Capture the cell that displays the provided text and extract its [X, Y] central coordinate. 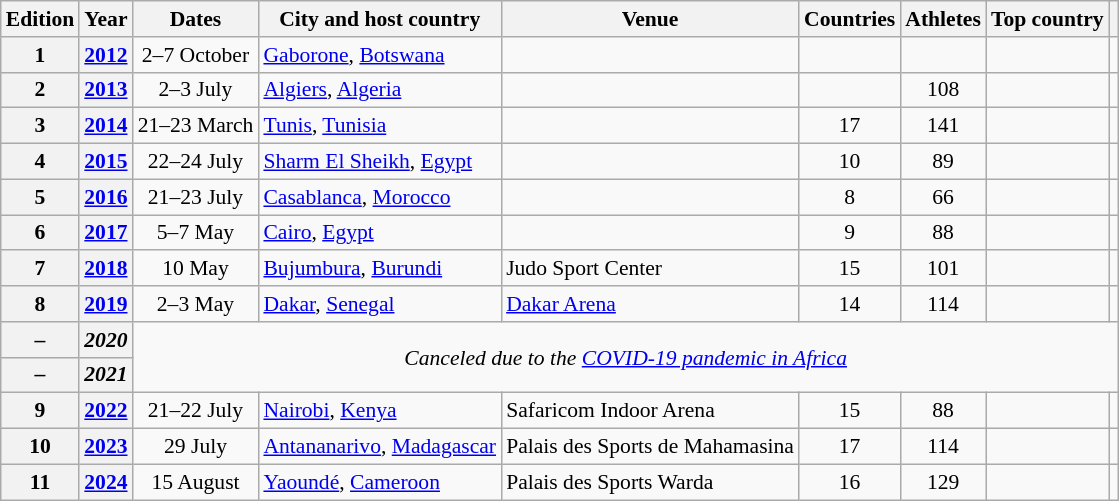
2015 [106, 162]
Athletes [943, 19]
3 [40, 126]
City and host country [380, 19]
11 [40, 482]
Dakar, Senegal [380, 304]
21–23 March [196, 126]
2012 [106, 55]
Palais des Sports de Mahamasina [650, 447]
Yaoundé, Cameroon [380, 482]
2–3 July [196, 90]
16 [850, 482]
Top country [1048, 19]
5–7 May [196, 233]
Countries [850, 19]
2018 [106, 269]
2020 [106, 340]
Tunis, Tunisia [380, 126]
2014 [106, 126]
Algiers, Algeria [380, 90]
Canceled due to the COVID-19 pandemic in Africa [626, 358]
6 [40, 233]
29 July [196, 447]
2–3 May [196, 304]
2013 [106, 90]
2017 [106, 233]
Nairobi, Kenya [380, 411]
21–23 July [196, 197]
2–7 October [196, 55]
129 [943, 482]
Palais des Sports Warda [650, 482]
141 [943, 126]
Edition [40, 19]
2019 [106, 304]
2024 [106, 482]
21–22 July [196, 411]
1 [40, 55]
2022 [106, 411]
89 [943, 162]
2016 [106, 197]
Casablanca, Morocco [380, 197]
Cairo, Egypt [380, 233]
Dakar Arena [650, 304]
Dates [196, 19]
15 August [196, 482]
101 [943, 269]
4 [40, 162]
66 [943, 197]
14 [850, 304]
Bujumbura, Burundi [380, 269]
7 [40, 269]
5 [40, 197]
Venue [650, 19]
2023 [106, 447]
Sharm El Sheikh, Egypt [380, 162]
108 [943, 90]
2 [40, 90]
Safaricom Indoor Arena [650, 411]
Year [106, 19]
Antananarivo, Madagascar [380, 447]
2021 [106, 375]
Judo Sport Center [650, 269]
Gaborone, Botswana [380, 55]
10 May [196, 269]
22–24 July [196, 162]
